Identify which cell holds the provided text, then report its (X, Y) central coordinate. 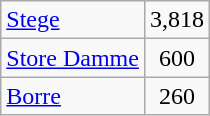
Borre (73, 96)
3,818 (176, 20)
Store Damme (73, 58)
260 (176, 96)
600 (176, 58)
Stege (73, 20)
